Extract the [x, y] coordinate from the center of the cell holding the provided text.  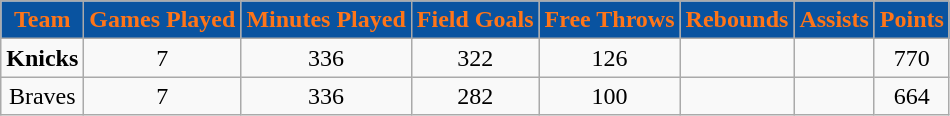
Braves [42, 96]
282 [475, 96]
Rebounds [737, 20]
770 [912, 58]
126 [610, 58]
Knicks [42, 58]
Field Goals [475, 20]
100 [610, 96]
Team [42, 20]
Points [912, 20]
664 [912, 96]
Games Played [162, 20]
Free Throws [610, 20]
Minutes Played [326, 20]
Assists [834, 20]
322 [475, 58]
